Scan for the cell matching the given text and deliver its [x, y] coordinate at center. 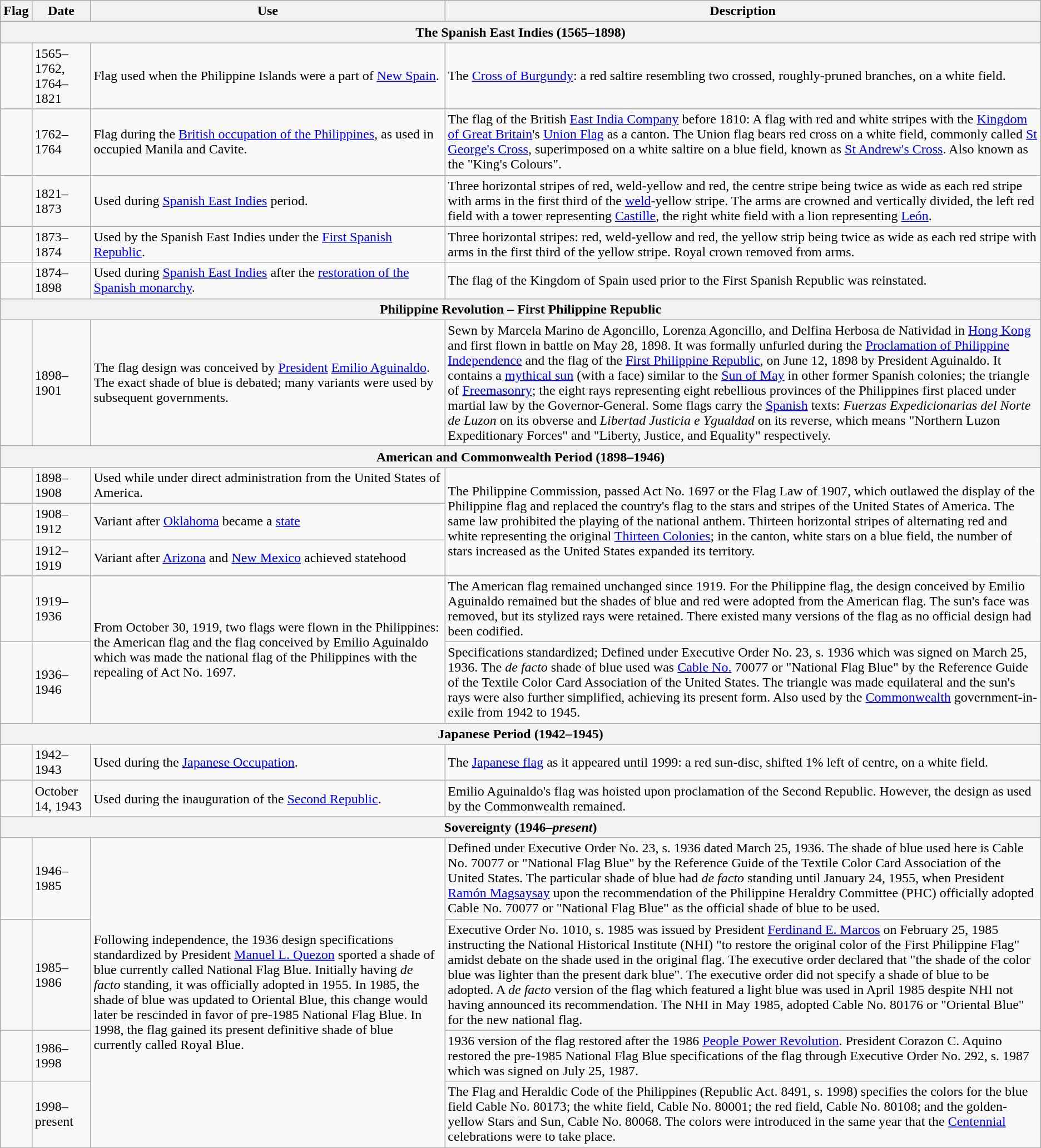
Variant after Oklahoma became a state [268, 521]
1998–present [61, 1114]
The Cross of Burgundy: a red saltire resembling two crossed, roughly-pruned branches, on a white field. [743, 76]
1874–1898 [61, 280]
Used during the Japanese Occupation. [268, 763]
Used while under direct administration from the United States of America. [268, 485]
1946–1985 [61, 878]
Flag used when the Philippine Islands were a part of New Spain. [268, 76]
October 14, 1943 [61, 798]
1908–1912 [61, 521]
1936–1946 [61, 683]
Japanese Period (1942–1945) [520, 734]
1986–1998 [61, 1056]
1873–1874 [61, 245]
The Spanish East Indies (1565–1898) [520, 32]
Variant after Arizona and New Mexico achieved statehood [268, 557]
Philippine Revolution – First Philippine Republic [520, 309]
Sovereignty (1946–present) [520, 827]
1912–1919 [61, 557]
1762–1764 [61, 142]
1898–1908 [61, 485]
Date [61, 11]
The flag of the Kingdom of Spain used prior to the First Spanish Republic was reinstated. [743, 280]
Used during the inauguration of the Second Republic. [268, 798]
Description [743, 11]
1821–1873 [61, 201]
Emilio Aguinaldo's flag was hoisted upon proclamation of the Second Republic. However, the design as used by the Commonwealth remained. [743, 798]
American and Commonwealth Period (1898–1946) [520, 456]
1898–1901 [61, 382]
Use [268, 11]
The Japanese flag as it appeared until 1999: a red sun-disc, shifted 1% left of centre, on a white field. [743, 763]
1942–1943 [61, 763]
1985–1986 [61, 975]
1565–1762, 1764–1821 [61, 76]
Flag during the British occupation of the Philippines, as used in occupied Manila and Cavite. [268, 142]
Used by the Spanish East Indies under the First Spanish Republic. [268, 245]
Used during Spanish East Indies after the restoration of the Spanish monarchy. [268, 280]
1919–1936 [61, 609]
The flag design was conceived by President Emilio Aguinaldo. The exact shade of blue is debated; many variants were used by subsequent governments. [268, 382]
Used during Spanish East Indies period. [268, 201]
Flag [16, 11]
